Return (x, y) of the center of cell containing provided text 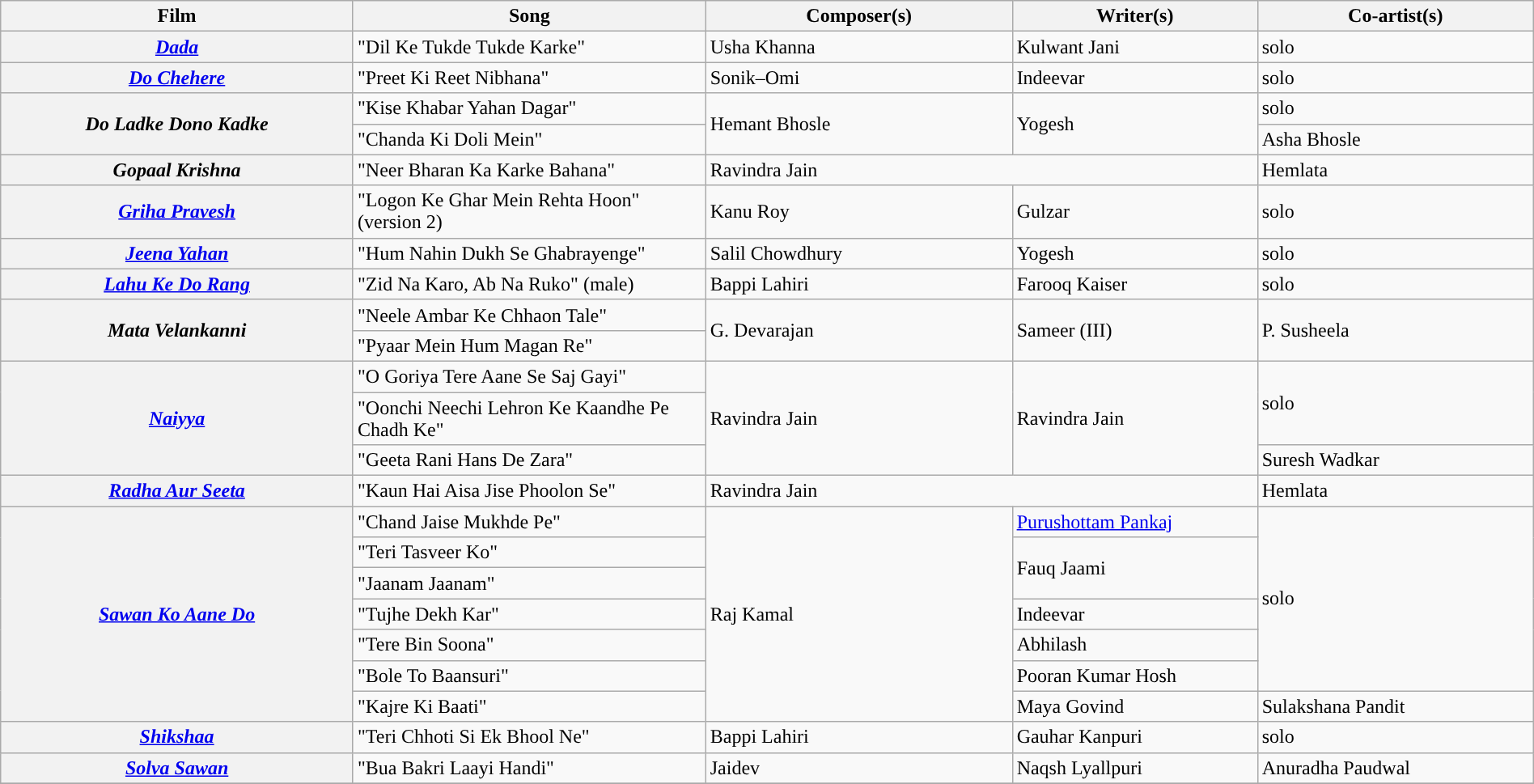
Usha Khanna (859, 47)
"Bole To Baansuri" (529, 676)
Co-artist(s) (1395, 16)
Writer(s) (1134, 16)
Fauq Jaami (1134, 568)
"Chand Jaise Mukhde Pe" (529, 522)
"Chanda Ki Doli Mein" (529, 139)
Salil Chowdhury (859, 253)
"Logon Ke Ghar Mein Rehta Hoon" (version 2) (529, 212)
"Bua Bakri Laayi Handi" (529, 768)
Abhilash (1134, 645)
Film (177, 16)
Asha Bhosle (1395, 139)
"Hum Nahin Dukh Se Ghabrayenge" (529, 253)
Do Ladke Dono Kadke (177, 124)
Anuradha Paudwal (1395, 768)
"Geeta Rani Hans De Zara" (529, 460)
Lahu Ke Do Rang (177, 284)
Suresh Wadkar (1395, 460)
Solva Sawan (177, 768)
Maya Govind (1134, 706)
Gauhar Kanpuri (1134, 737)
Sulakshana Pandit (1395, 706)
Purushottam Pankaj (1134, 522)
Sameer (III) (1134, 330)
"Neele Ambar Ke Chhaon Tale" (529, 315)
Mata Velankanni (177, 330)
Song (529, 16)
"Kise Khabar Yahan Dagar" (529, 108)
"Tujhe Dekh Kar" (529, 614)
Hemant Bhosle (859, 124)
Raj Kamal (859, 614)
"Teri Chhoti Si Ek Bhool Ne" (529, 737)
Shikshaa (177, 737)
Gopaal Krishna (177, 170)
Naiyya (177, 417)
Sawan Ko Aane Do (177, 614)
Farooq Kaiser (1134, 284)
Dada (177, 47)
Jeena Yahan (177, 253)
"Tere Bin Soona" (529, 645)
"Dil Ke Tukde Tukde Karke" (529, 47)
"Teri Tasveer Ko" (529, 553)
Do Chehere (177, 78)
"Preet Ki Reet Nibhana" (529, 78)
"Kaun Hai Aisa Jise Phoolon Se" (529, 491)
Sonik–Omi (859, 78)
"Oonchi Neechi Lehron Ke Kaandhe Pe Chadh Ke" (529, 417)
Jaidev (859, 768)
P. Susheela (1395, 330)
Radha Aur Seeta (177, 491)
Naqsh Lyallpuri (1134, 768)
"Kajre Ki Baati" (529, 706)
Pooran Kumar Hosh (1134, 676)
"Zid Na Karo, Ab Na Ruko" (male) (529, 284)
"Jaanam Jaanam" (529, 583)
G. Devarajan (859, 330)
Kulwant Jani (1134, 47)
"O Goriya Tere Aane Se Saj Gayi" (529, 376)
Gulzar (1134, 212)
Composer(s) (859, 16)
"Pyaar Mein Hum Magan Re" (529, 345)
"Neer Bharan Ka Karke Bahana" (529, 170)
Kanu Roy (859, 212)
Griha Pravesh (177, 212)
